From the cell containing the given text, extract its center point as (X, Y) coordinate. 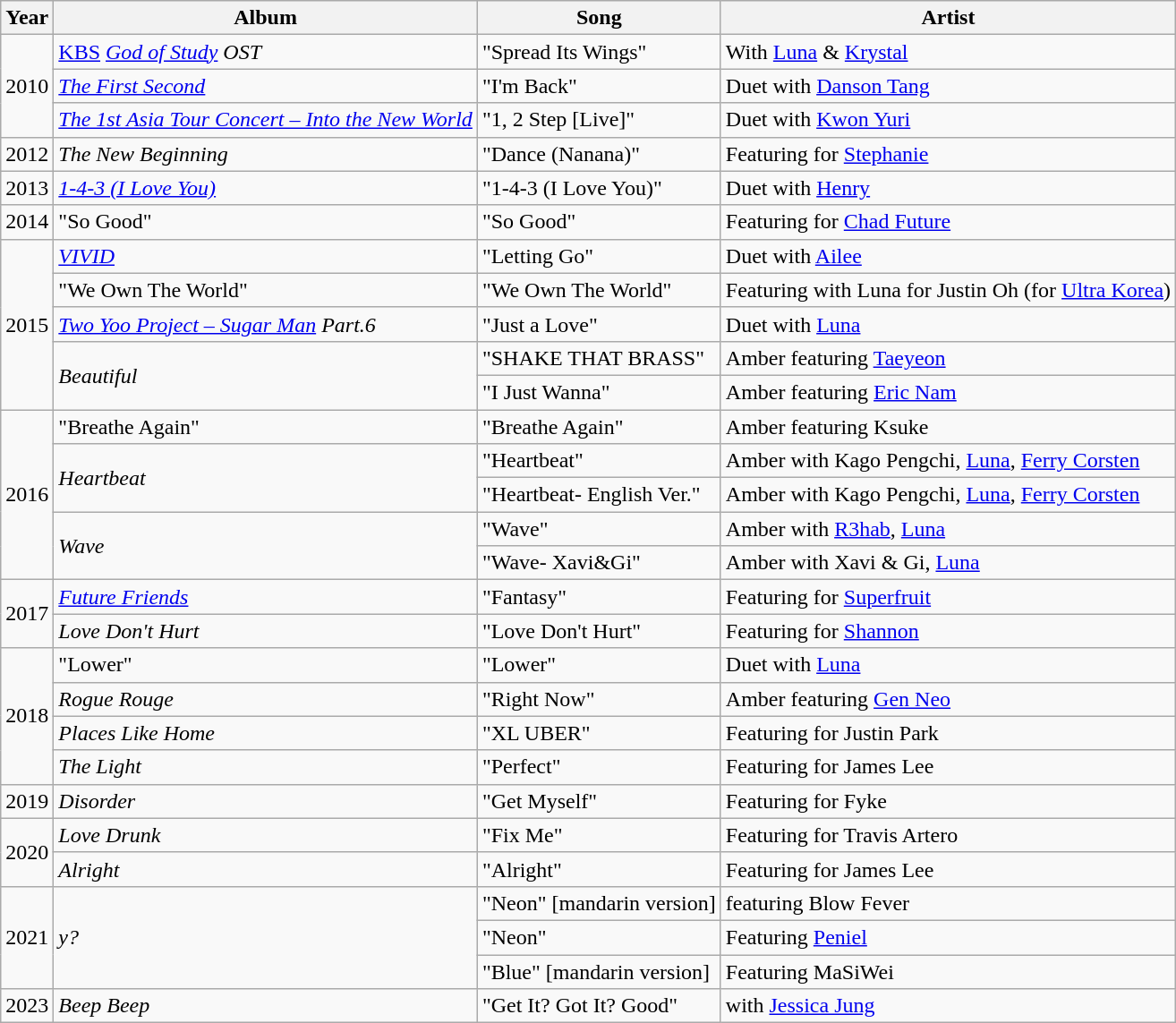
2019 (27, 801)
2020 (27, 852)
Disorder (266, 801)
Featuring for Shannon (948, 631)
The New Beginning (266, 154)
Future Friends (266, 597)
"Love Don't Hurt" (599, 631)
"Dance (Nanana)" (599, 154)
Rogue Rouge (266, 699)
featuring Blow Fever (948, 903)
"Just a Love" (599, 324)
2010 (27, 86)
KBS God of Study OST (266, 52)
Featuring for Justin Park (948, 733)
with Jessica Jung (948, 1006)
"I Just Wanna" (599, 392)
"Heartbeat- English Ver." (599, 495)
"Spread Its Wings" (599, 52)
Featuring for Chad Future (948, 222)
Featuring for Superfruit (948, 597)
"Get Myself" (599, 801)
"1-4-3 (I Love You)" (599, 188)
The 1st Asia Tour Concert – Into the New World (266, 120)
Amber featuring Gen Neo (948, 699)
"1, 2 Step [Live]" (599, 120)
2015 (27, 324)
"Fix Me" (599, 835)
Amber featuring Ksuke (948, 427)
Duet with Ailee (948, 256)
2014 (27, 222)
Love Drunk (266, 835)
"I'm Back" (599, 86)
Heartbeat (266, 478)
"Neon" [mandarin version] (599, 903)
Duet with Henry (948, 188)
"Blue" [mandarin version] (599, 971)
Featuring for Fyke (948, 801)
With Luna & Krystal (948, 52)
2018 (27, 716)
Year (27, 18)
Amber featuring Eric Nam (948, 392)
Song (599, 18)
Amber with Xavi & Gi, Luna (948, 563)
Featuring MaSiWei (948, 971)
Amber featuring Taeyeon (948, 358)
VIVID (266, 256)
"XL UBER" (599, 733)
Album (266, 18)
2016 (27, 495)
Love Don't Hurt (266, 631)
2017 (27, 614)
Wave (266, 546)
"Wave" (599, 529)
"Get It? Got It? Good" (599, 1006)
Places Like Home (266, 733)
Beep Beep (266, 1006)
"Letting Go" (599, 256)
"Right Now" (599, 699)
2021 (27, 937)
"Alright" (599, 869)
Featuring Peniel (948, 937)
2012 (27, 154)
"Fantasy" (599, 597)
y? (266, 937)
The First Second (266, 86)
Duet with Danson Tang (948, 86)
Duet with Kwon Yuri (948, 120)
Amber with R3hab, Luna (948, 529)
2013 (27, 188)
"Perfect" (599, 767)
"Neon" (599, 937)
2023 (27, 1006)
Artist (948, 18)
"Heartbeat" (599, 461)
The Light (266, 767)
Alright (266, 869)
Two Yoo Project – Sugar Man Part.6 (266, 324)
Featuring with Luna for Justin Oh (for Ultra Korea) (948, 290)
1-4-3 (I Love You) (266, 188)
Featuring for Stephanie (948, 154)
"SHAKE THAT BRASS" (599, 358)
Beautiful (266, 375)
Featuring for Travis Artero (948, 835)
"Wave- Xavi&Gi" (599, 563)
